Return the (x, y) coordinate for the center point of the cell that contains the specified text.  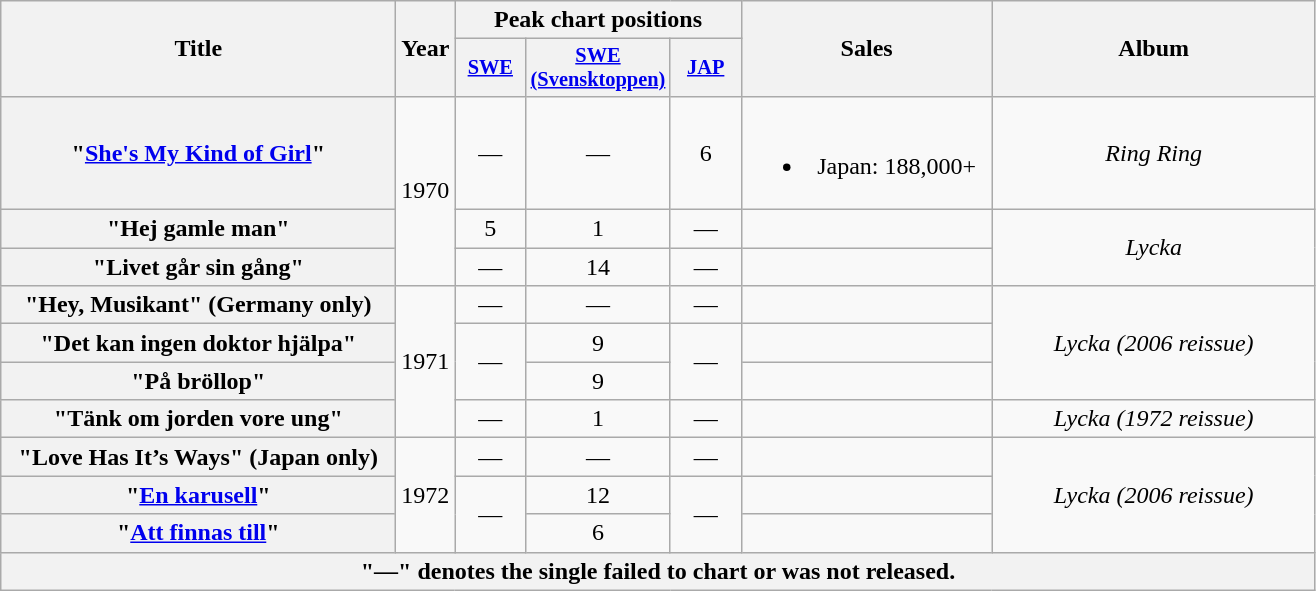
SWE (Svensktoppen) (598, 68)
"—" denotes the single failed to chart or was not released. (658, 571)
5 (490, 229)
Title (198, 49)
Japan: 188,000+ (866, 152)
"Livet går sin gång" (198, 267)
"En karusell" (198, 495)
12 (598, 495)
"Att finnas till" (198, 533)
14 (598, 267)
Lycka (1972 reissue) (1154, 419)
"Tänk om jorden vore ung" (198, 419)
"Hey, Musikant" (Germany only) (198, 305)
Sales (866, 49)
1970 (426, 190)
Album (1154, 49)
1971 (426, 362)
Lycka (1154, 248)
SWE (490, 68)
"Hej gamle man" (198, 229)
"På bröllop" (198, 381)
Peak chart positions (598, 20)
JAP (706, 68)
"She's My Kind of Girl" (198, 152)
1972 (426, 495)
Year (426, 49)
"Det kan ingen doktor hjälpa" (198, 343)
"Love Has It’s Ways" (Japan only) (198, 457)
Ring Ring (1154, 152)
